Identify which cell holds the provided text, then report its (X, Y) central coordinate. 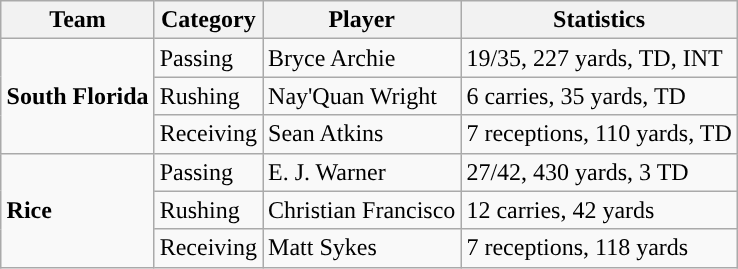
12 carries, 42 yards (599, 210)
Sean Atkins (362, 134)
7 receptions, 110 yards, TD (599, 134)
6 carries, 35 yards, TD (599, 96)
Bryce Archie (362, 58)
Christian Francisco (362, 210)
Statistics (599, 20)
Player (362, 20)
27/42, 430 yards, 3 TD (599, 172)
Rice (78, 210)
Matt Sykes (362, 248)
Team (78, 20)
19/35, 227 yards, TD, INT (599, 58)
Nay'Quan Wright (362, 96)
7 receptions, 118 yards (599, 248)
South Florida (78, 96)
E. J. Warner (362, 172)
Category (208, 20)
